Extract the (x, y) coordinate from the center of the cell holding the provided text.  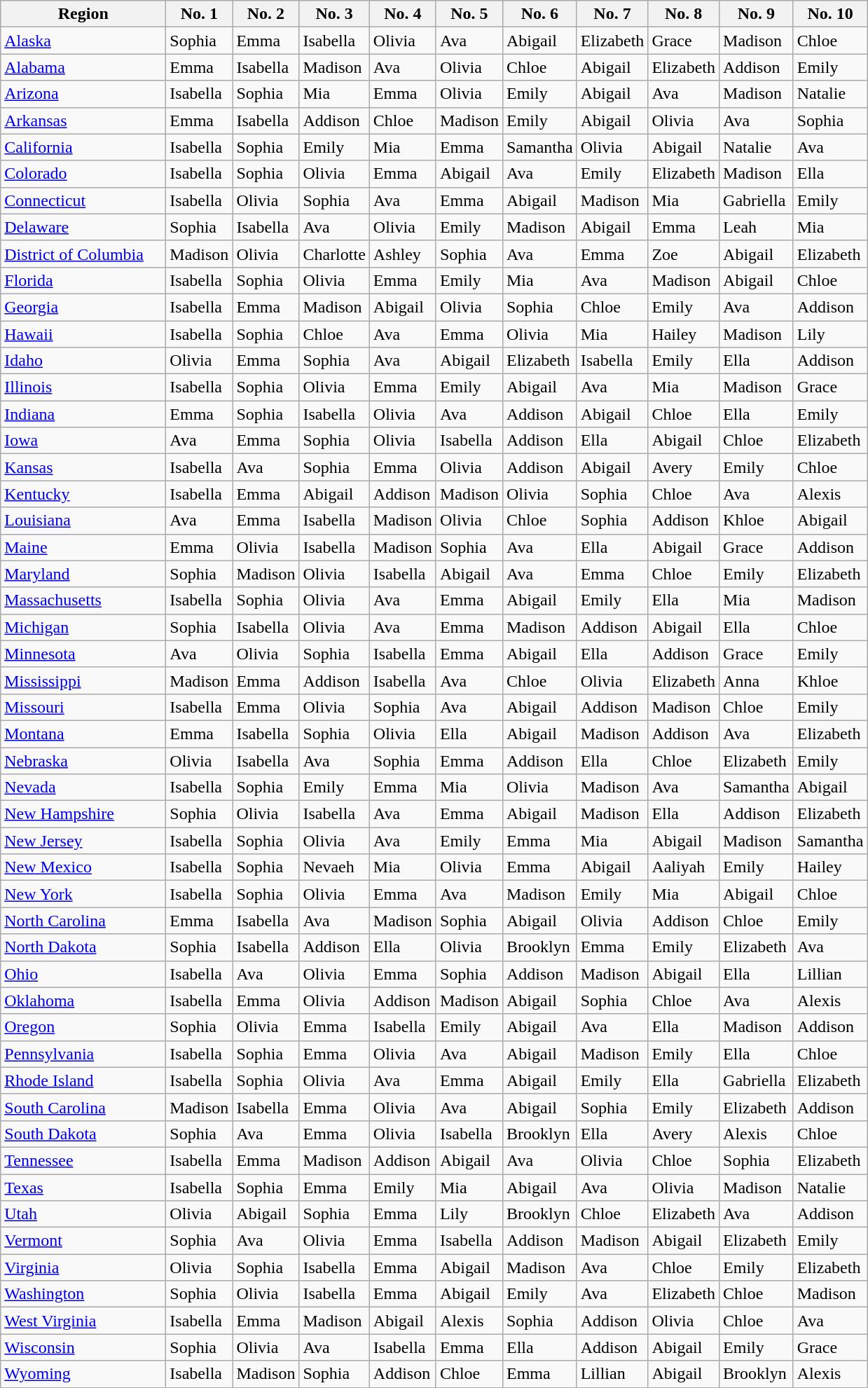
Montana (83, 734)
Vermont (83, 1241)
Wyoming (83, 1374)
Idaho (83, 361)
New Hampshire (83, 814)
Mississippi (83, 680)
Michigan (83, 627)
Iowa (83, 441)
Oklahoma (83, 1001)
Indiana (83, 414)
Illinois (83, 387)
No. 3 (334, 14)
Utah (83, 1214)
North Carolina (83, 921)
Texas (83, 1188)
Charlotte (334, 254)
New Jersey (83, 841)
Nebraska (83, 760)
Aaliyah (684, 867)
Connecticut (83, 200)
Region (83, 14)
No. 5 (469, 14)
No. 8 (684, 14)
South Dakota (83, 1134)
No. 1 (199, 14)
Nevada (83, 788)
Pennsylvania (83, 1054)
Kentucky (83, 494)
South Carolina (83, 1107)
No. 7 (612, 14)
Wisconsin (83, 1347)
No. 6 (539, 14)
No. 9 (757, 14)
Rhode Island (83, 1080)
Ohio (83, 974)
District of Columbia (83, 254)
Georgia (83, 307)
Washington (83, 1294)
Maine (83, 547)
New Mexico (83, 867)
Alabama (83, 67)
Alaska (83, 41)
Anna (757, 680)
Arizona (83, 94)
Zoe (684, 254)
New York (83, 894)
Ashley (402, 254)
Florida (83, 280)
Kansas (83, 467)
Massachusetts (83, 600)
No. 4 (402, 14)
Colorado (83, 174)
Virginia (83, 1267)
West Virginia (83, 1321)
California (83, 147)
No. 10 (830, 14)
Tennessee (83, 1160)
Arkansas (83, 121)
Nevaeh (334, 867)
No. 2 (266, 14)
Hawaii (83, 334)
Maryland (83, 574)
Delaware (83, 227)
Minnesota (83, 654)
Louisiana (83, 521)
Oregon (83, 1027)
Leah (757, 227)
North Dakota (83, 947)
Missouri (83, 707)
